For the text-containing cell, return its midpoint in [X, Y] coordinate format. 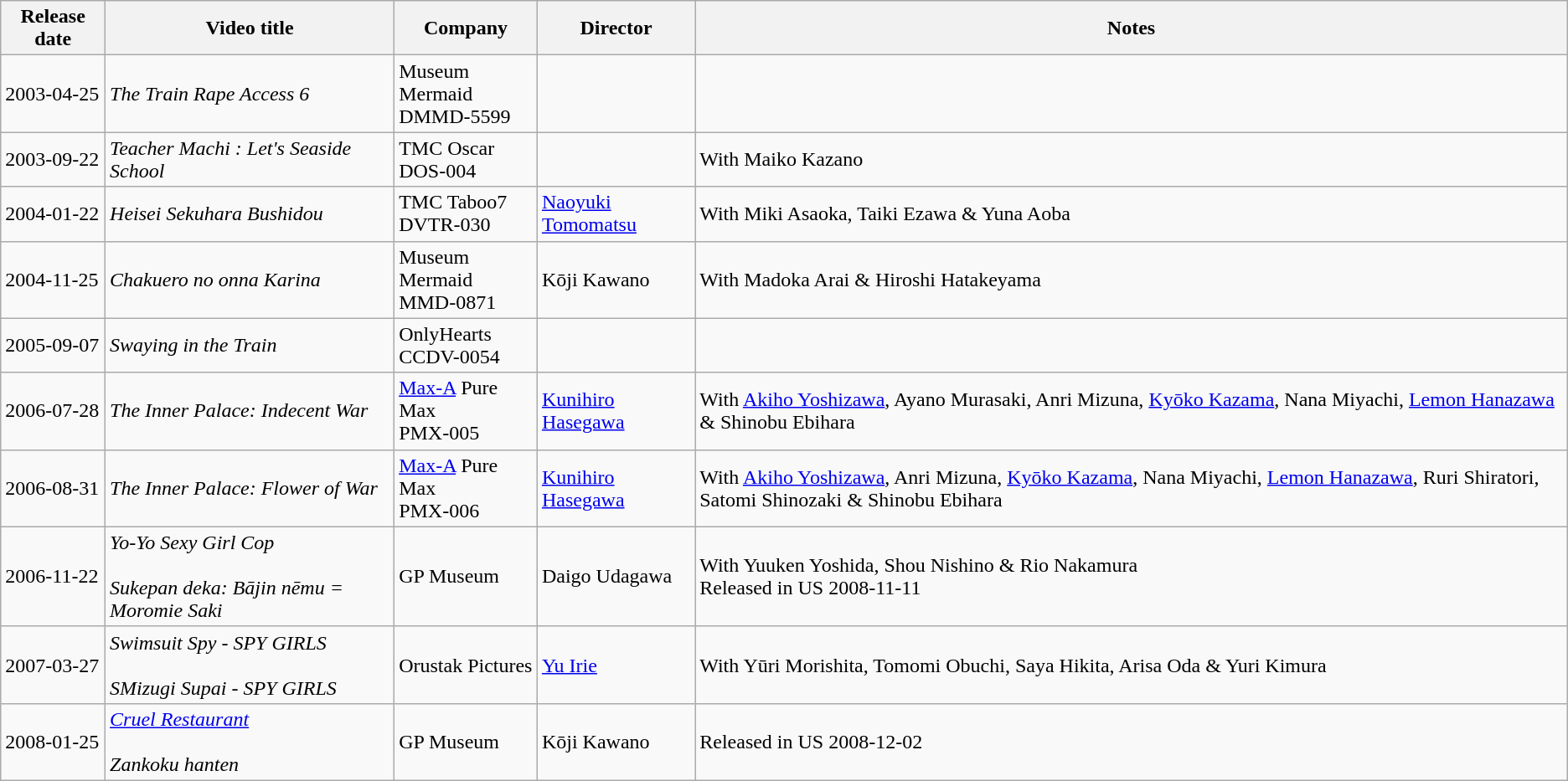
Naoyuki Tomomatsu [616, 214]
Director [616, 28]
The Train Rape Access 6 [250, 94]
With Yūri Morishita, Tomomi Obuchi, Saya Hikita, Arisa Oda & Yuri Kimura [1132, 665]
2006-08-31 [54, 488]
Museum MermaidMMD-0871 [466, 280]
Swaying in the Train [250, 345]
With Akiho Yoshizawa, Anri Mizuna, Kyōko Kazama, Nana Miyachi, Lemon Hanazawa, Ruri Shiratori, Satomi Shinozaki & Shinobu Ebihara [1132, 488]
2008-01-25 [54, 742]
TMC OscarDOS-004 [466, 159]
Max-A Pure MaxPMX-006 [466, 488]
2006-07-28 [54, 411]
Orustak Pictures [466, 665]
Video title [250, 28]
With Miki Asaoka, Taiki Ezawa & Yuna Aoba [1132, 214]
2003-09-22 [54, 159]
With Madoka Arai & Hiroshi Hatakeyama [1132, 280]
TMC Taboo7DVTR-030 [466, 214]
Notes [1132, 28]
With Yuuken Yoshida, Shou Nishino & Rio NakamuraReleased in US 2008-11-11 [1132, 576]
Yo-Yo Sexy Girl CopSukepan deka: Bājin nēmu = Moromie Saki [250, 576]
Release date [54, 28]
2004-01-22 [54, 214]
Daigo Udagawa [616, 576]
Museum MermaidDMMD-5599 [466, 94]
Cruel RestaurantZankoku hanten [250, 742]
OnlyHeartsCCDV-0054 [466, 345]
The Inner Palace: Indecent War [250, 411]
Max-A Pure MaxPMX-005 [466, 411]
Teacher Machi : Let's Seaside School [250, 159]
Chakuero no onna Karina [250, 280]
Company [466, 28]
2003-04-25 [54, 94]
With Akiho Yoshizawa, Ayano Murasaki, Anri Mizuna, Kyōko Kazama, Nana Miyachi, Lemon Hanazawa & Shinobu Ebihara [1132, 411]
Heisei Sekuhara Bushidou [250, 214]
Yu Irie [616, 665]
2007-03-27 [54, 665]
Released in US 2008-12-02 [1132, 742]
2006-11-22 [54, 576]
2005-09-07 [54, 345]
With Maiko Kazano [1132, 159]
The Inner Palace: Flower of War [250, 488]
Swimsuit Spy - SPY GIRLSSMizugi Supai - SPY GIRLS [250, 665]
2004-11-25 [54, 280]
